Determine the (X, Y) coordinate at the center of the cell enclosing the given text.  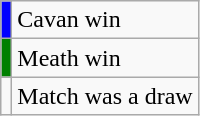
Meath win (105, 58)
Match was a draw (105, 96)
Cavan win (105, 20)
